Return (X, Y) of the center of cell containing provided text 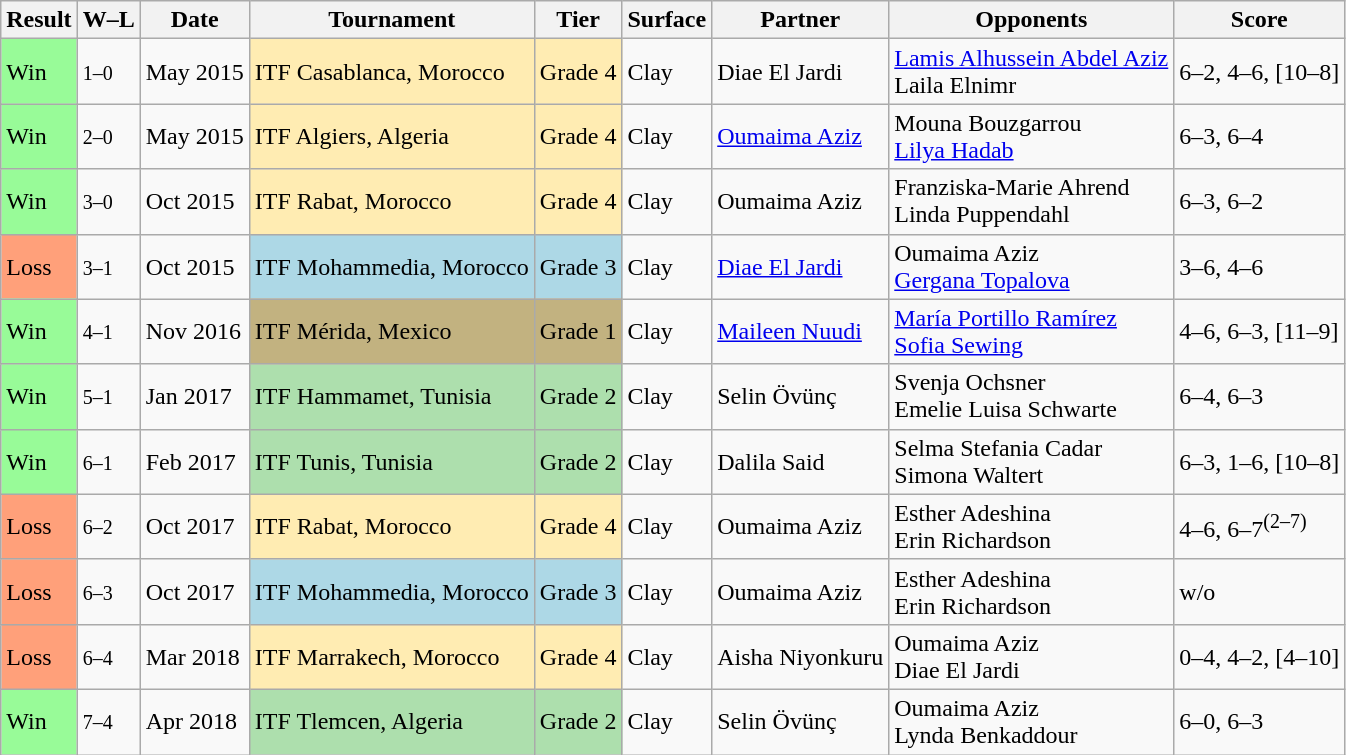
6–3, 6–2 (1260, 202)
Opponents (1032, 20)
Jan 2017 (194, 396)
2–0 (108, 136)
6–3, 1–6, [10–8] (1260, 462)
3–1 (108, 266)
6–4, 6–3 (1260, 396)
Date (194, 20)
ITF Tlemcen, Algeria (392, 722)
Result (39, 20)
6–2, 4–6, [10–8] (1260, 72)
Maileen Nuudi (800, 332)
6–4 (108, 656)
3–0 (108, 202)
7–4 (108, 722)
w/o (1260, 592)
6–2 (108, 526)
Tournament (392, 20)
María Portillo Ramírez Sofia Sewing (1032, 332)
6–3 (108, 592)
ITF Hammamet, Tunisia (392, 396)
Selma Stefania Cadar Simona Waltert (1032, 462)
Score (1260, 20)
Oumaima Aziz Diae El Jardi (1032, 656)
Feb 2017 (194, 462)
Grade 1 (578, 332)
6–1 (108, 462)
Mar 2018 (194, 656)
ITF Algiers, Algeria (392, 136)
ITF Mérida, Mexico (392, 332)
4–1 (108, 332)
Partner (800, 20)
Oumaima Aziz Gergana Topalova (1032, 266)
Mouna Bouzgarrou Lilya Hadab (1032, 136)
ITF Marrakech, Morocco (392, 656)
Tier (578, 20)
Franziska-Marie Ahrend Linda Puppendahl (1032, 202)
Dalila Said (800, 462)
4–6, 6–7(2–7) (1260, 526)
0–4, 4–2, [4–10] (1260, 656)
Apr 2018 (194, 722)
Aisha Niyonkuru (800, 656)
3–6, 4–6 (1260, 266)
W–L (108, 20)
6–3, 6–4 (1260, 136)
Nov 2016 (194, 332)
Lamis Alhussein Abdel Aziz Laila Elnimr (1032, 72)
Svenja Ochsner Emelie Luisa Schwarte (1032, 396)
1–0 (108, 72)
5–1 (108, 396)
4–6, 6–3, [11–9] (1260, 332)
ITF Casablanca, Morocco (392, 72)
ITF Tunis, Tunisia (392, 462)
Oumaima Aziz Lynda Benkaddour (1032, 722)
Surface (667, 20)
6–0, 6–3 (1260, 722)
